Determine the (X, Y) coordinate at the center of the cell enclosing the given text.  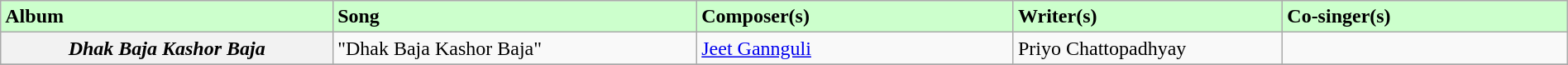
Co-singer(s) (1425, 17)
Dhak Baja Kashor Baja (167, 48)
Album (167, 17)
"Dhak Baja Kashor Baja" (515, 48)
Song (515, 17)
Writer(s) (1148, 17)
Priyo Chattopadhyay (1148, 48)
Composer(s) (855, 17)
Jeet Gannguli (855, 48)
